Capture the cell that displays the provided text and extract its (X, Y) central coordinate. 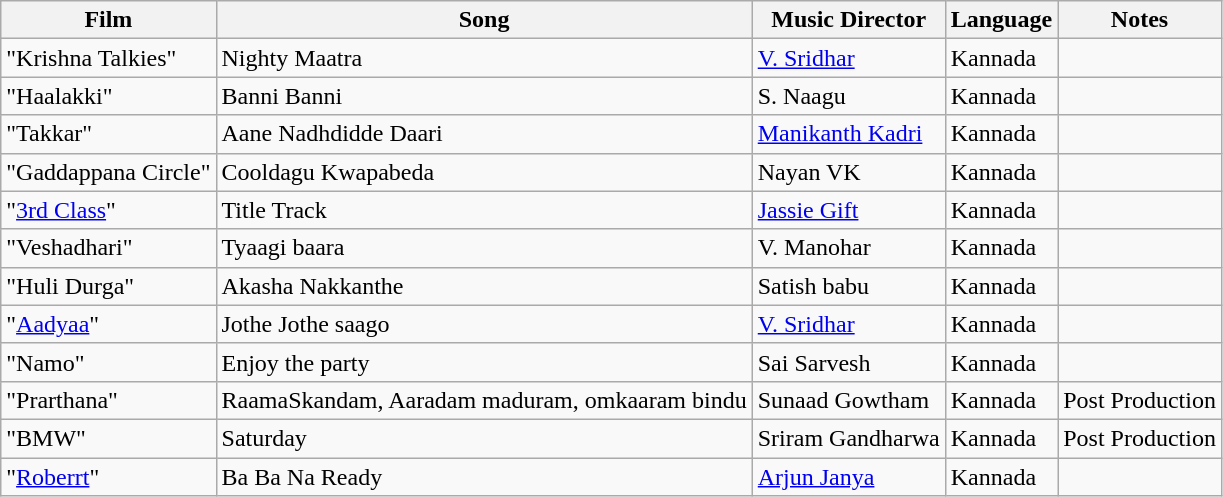
Jothe Jothe saago (484, 324)
S. Naagu (848, 96)
RaamaSkandam, Aaradam maduram, omkaaram bindu (484, 400)
Song (484, 20)
Music Director (848, 20)
Film (108, 20)
"Veshadhari" (108, 248)
Ba Ba Na Ready (484, 477)
"Namo" (108, 362)
Aane Nadhdidde Daari (484, 134)
"Prarthana" (108, 400)
Title Track (484, 210)
V. Manohar (848, 248)
"Aadyaa" (108, 324)
Banni Banni (484, 96)
Satish babu (848, 286)
Tyaagi baara (484, 248)
Nayan VK (848, 172)
"Huli Durga" (108, 286)
Sriram Gandharwa (848, 438)
Notes (1140, 20)
"3rd Class" (108, 210)
Akasha Nakkanthe (484, 286)
Nighty Maatra (484, 58)
"Haalakki" (108, 96)
"Krishna Talkies" (108, 58)
Arjun Janya (848, 477)
Enjoy the party (484, 362)
Sunaad Gowtham (848, 400)
Cooldagu Kwapabeda (484, 172)
"BMW" (108, 438)
Jassie Gift (848, 210)
"Takkar" (108, 134)
Manikanth Kadri (848, 134)
Language (1001, 20)
Saturday (484, 438)
Sai Sarvesh (848, 362)
"Roberrt" (108, 477)
"Gaddappana Circle" (108, 172)
